Output the (X, Y) coordinate of the center of the cell containing the given text.  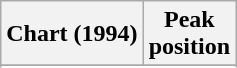
Chart (1994) (72, 34)
Peakposition (189, 34)
